For the text-containing cell, return its midpoint in (X, Y) coordinate format. 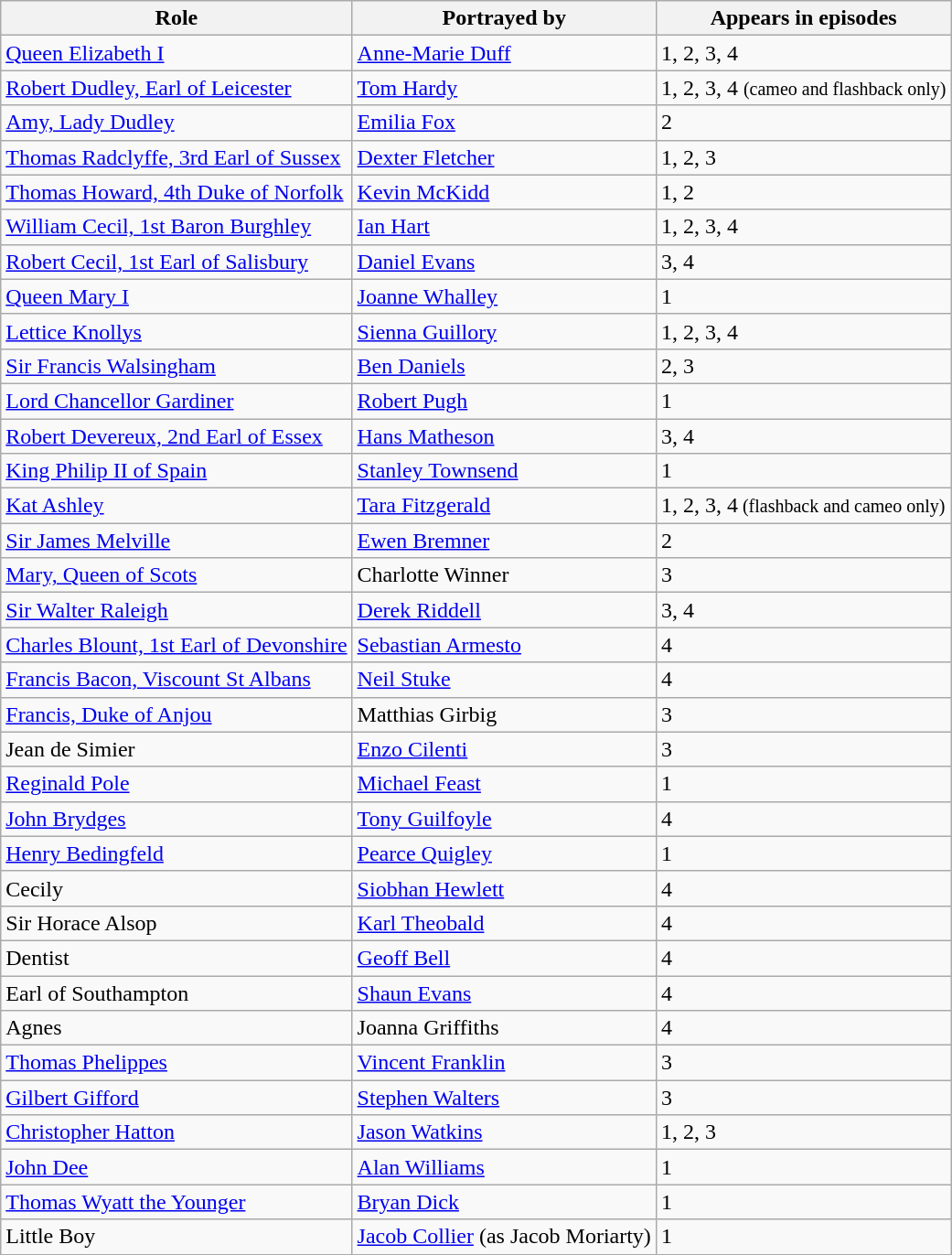
Anne-Marie Duff (504, 53)
Shaun Evans (504, 992)
Christopher Hatton (176, 1132)
Joanna Griffiths (504, 1028)
Thomas Howard, 4th Duke of Norfolk (176, 192)
Reginald Pole (176, 784)
Henry Bedingfeld (176, 853)
King Philip II of Spain (176, 471)
Geoff Bell (504, 958)
Jean de Simier (176, 749)
Sir Walter Raleigh (176, 610)
Enzo Cilenti (504, 749)
Sebastian Armesto (504, 645)
Kat Ashley (176, 506)
Robert Devereux, 2nd Earl of Essex (176, 436)
Portrayed by (504, 18)
Daniel Evans (504, 262)
Jason Watkins (504, 1132)
Mary, Queen of Scots (176, 575)
Agnes (176, 1028)
1, 2, 3, 4 (flashback and cameo only) (803, 506)
Robert Pugh (504, 401)
Charles Blount, 1st Earl of Devonshire (176, 645)
Amy, Lady Dudley (176, 123)
Vincent Franklin (504, 1063)
Appears in episodes (803, 18)
Earl of Southampton (176, 992)
Stanley Townsend (504, 471)
John Brydges (176, 819)
2, 3 (803, 366)
Pearce Quigley (504, 853)
Karl Theobald (504, 923)
Thomas Phelippes (176, 1063)
Tom Hardy (504, 88)
Charlotte Winner (504, 575)
Queen Mary I (176, 296)
Gilbert Gifford (176, 1098)
Lettice Knollys (176, 331)
Sir Francis Walsingham (176, 366)
Derek Riddell (504, 610)
Queen Elizabeth I (176, 53)
Emilia Fox (504, 123)
Cecily (176, 888)
William Cecil, 1st Baron Burghley (176, 227)
Ben Daniels (504, 366)
Little Boy (176, 1237)
Francis Bacon, Viscount St Albans (176, 680)
Matthias Girbig (504, 714)
Sir James Melville (176, 541)
Sir Horace Alsop (176, 923)
Francis, Duke of Anjou (176, 714)
Lord Chancellor Gardiner (176, 401)
Robert Dudley, Earl of Leicester (176, 88)
Siobhan Hewlett (504, 888)
Kevin McKidd (504, 192)
Ewen Bremner (504, 541)
Robert Cecil, 1st Earl of Salisbury (176, 262)
Michael Feast (504, 784)
1, 2, 3, 4 (cameo and flashback only) (803, 88)
Hans Matheson (504, 436)
Dentist (176, 958)
Bryan Dick (504, 1202)
Thomas Radclyffe, 3rd Earl of Sussex (176, 157)
Alan Williams (504, 1167)
Tony Guilfoyle (504, 819)
Joanne Whalley (504, 296)
Tara Fitzgerald (504, 506)
Thomas Wyatt the Younger (176, 1202)
Stephen Walters (504, 1098)
Dexter Fletcher (504, 157)
1, 2 (803, 192)
Ian Hart (504, 227)
Jacob Collier (as Jacob Moriarty) (504, 1237)
John Dee (176, 1167)
Neil Stuke (504, 680)
Role (176, 18)
Sienna Guillory (504, 331)
